Locate the cell with the specified text and output its [X, Y] center coordinate. 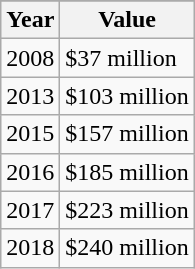
$37 million [127, 58]
2018 [30, 248]
2008 [30, 58]
$157 million [127, 134]
2016 [30, 172]
2015 [30, 134]
$223 million [127, 210]
2013 [30, 96]
$103 million [127, 96]
Value [127, 20]
Year [30, 20]
2017 [30, 210]
$185 million [127, 172]
$240 million [127, 248]
